Capture the cell that displays the provided text and extract its [X, Y] central coordinate. 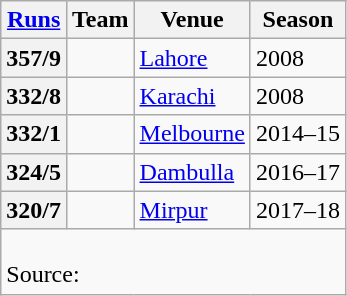
332/1 [34, 134]
Runs [34, 20]
2017–18 [298, 210]
332/8 [34, 96]
Melbourne [192, 134]
Dambulla [192, 172]
Mirpur [192, 210]
2016–17 [298, 172]
324/5 [34, 172]
Source: [174, 262]
320/7 [34, 210]
357/9 [34, 58]
Lahore [192, 58]
Venue [192, 20]
Season [298, 20]
Karachi [192, 96]
2014–15 [298, 134]
Team [100, 20]
